Provide the (x, y) coordinate of the cell's center where the given text is located.  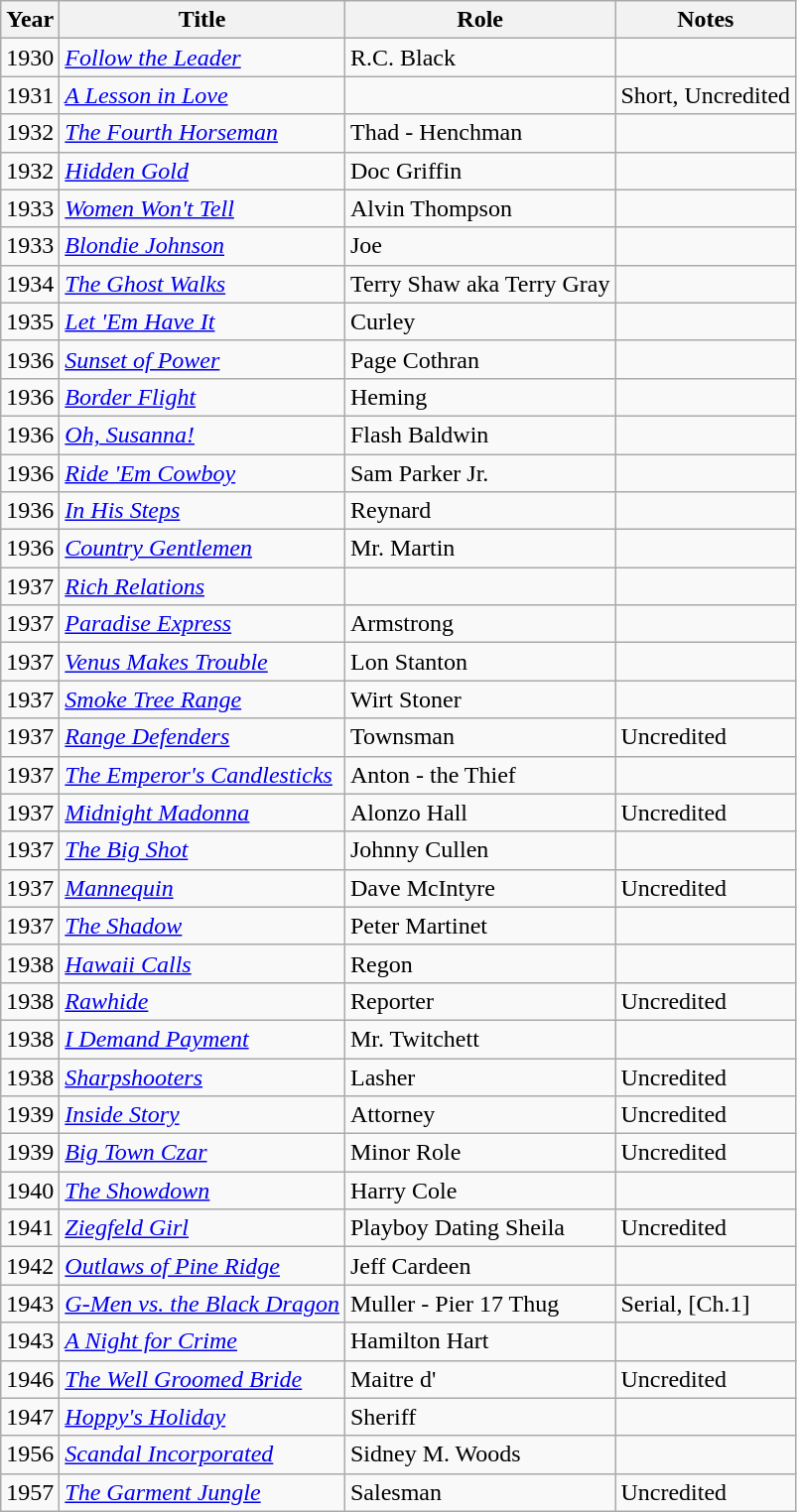
1930 (30, 58)
Oh, Susanna! (202, 435)
Armstrong (479, 624)
Sharpshooters (202, 1076)
Range Defenders (202, 737)
Joe (479, 246)
1941 (30, 1228)
In His Steps (202, 511)
1956 (30, 1454)
Hoppy's Holiday (202, 1417)
Outlaws of Pine Ridge (202, 1266)
Year (30, 20)
Midnight Madonna (202, 813)
Jeff Cardeen (479, 1266)
Inside Story (202, 1115)
Mannequin (202, 888)
Follow the Leader (202, 58)
1942 (30, 1266)
Title (202, 20)
Scandal Incorporated (202, 1454)
Minor Role (479, 1153)
Reynard (479, 511)
Paradise Express (202, 624)
Notes (706, 20)
The Emperor's Candlesticks (202, 775)
Dave McIntyre (479, 888)
The Showdown (202, 1191)
Muller - Pier 17 Thug (479, 1304)
1935 (30, 321)
Hidden Gold (202, 171)
Heming (479, 397)
The Garment Jungle (202, 1492)
Smoke Tree Range (202, 699)
Lon Stanton (479, 662)
Playboy Dating Sheila (479, 1228)
Serial, [Ch.1] (706, 1304)
Alonzo Hall (479, 813)
Big Town Czar (202, 1153)
Peter Martinet (479, 926)
Curley (479, 321)
Role (479, 20)
I Demand Payment (202, 1039)
1947 (30, 1417)
R.C. Black (479, 58)
Maitre d' (479, 1379)
Townsman (479, 737)
Sheriff (479, 1417)
1931 (30, 95)
Hawaii Calls (202, 963)
1957 (30, 1492)
Women Won't Tell (202, 208)
Ride 'Em Cowboy (202, 473)
The Ghost Walks (202, 284)
Let 'Em Have It (202, 321)
Rawhide (202, 1001)
The Well Groomed Bride (202, 1379)
Rich Relations (202, 586)
Venus Makes Trouble (202, 662)
The Big Shot (202, 850)
Anton - the Thief (479, 775)
Short, Uncredited (706, 95)
Alvin Thompson (479, 208)
Blondie Johnson (202, 246)
G-Men vs. the Black Dragon (202, 1304)
1946 (30, 1379)
Sidney M. Woods (479, 1454)
Mr. Twitchett (479, 1039)
Salesman (479, 1492)
The Shadow (202, 926)
Reporter (479, 1001)
Sam Parker Jr. (479, 473)
Hamilton Hart (479, 1341)
Regon (479, 963)
The Fourth Horseman (202, 133)
Border Flight (202, 397)
Mr. Martin (479, 549)
Sunset of Power (202, 359)
Attorney (479, 1115)
1934 (30, 284)
Johnny Cullen (479, 850)
Terry Shaw aka Terry Gray (479, 284)
Page Cothran (479, 359)
A Night for Crime (202, 1341)
Lasher (479, 1076)
Country Gentlemen (202, 549)
Thad - Henchman (479, 133)
A Lesson in Love (202, 95)
Flash Baldwin (479, 435)
Doc Griffin (479, 171)
1940 (30, 1191)
Ziegfeld Girl (202, 1228)
Harry Cole (479, 1191)
Wirt Stoner (479, 699)
